Find where the given text appears and provide that cell's center as [x, y] coordinate. 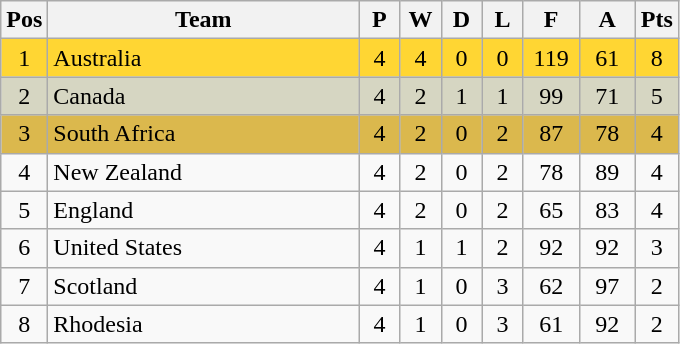
W [420, 20]
P [380, 20]
D [462, 20]
87 [551, 134]
Rhodesia [204, 324]
62 [551, 286]
Scotland [204, 286]
L [502, 20]
New Zealand [204, 172]
99 [551, 96]
97 [607, 286]
Team [204, 20]
7 [24, 286]
England [204, 210]
United States [204, 248]
Australia [204, 58]
71 [607, 96]
65 [551, 210]
89 [607, 172]
Pts [656, 20]
119 [551, 58]
6 [24, 248]
South Africa [204, 134]
A [607, 20]
Pos [24, 20]
83 [607, 210]
Canada [204, 96]
F [551, 20]
